Detect which cell encompasses the target text, then output its (X, Y) center coordinate. 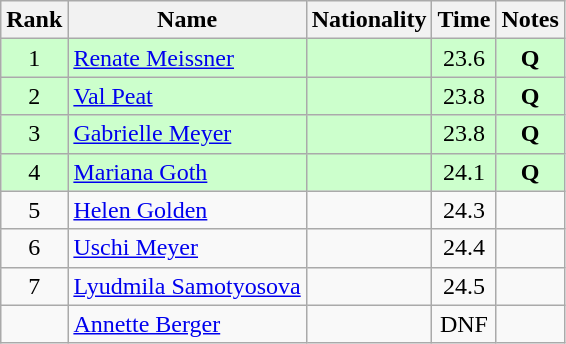
DNF (464, 324)
7 (34, 286)
Time (464, 20)
5 (34, 210)
Lyudmila Samotyosova (187, 286)
Val Peat (187, 96)
Rank (34, 20)
24.3 (464, 210)
24.1 (464, 172)
Mariana Goth (187, 172)
Nationality (369, 20)
2 (34, 96)
1 (34, 58)
Name (187, 20)
Helen Golden (187, 210)
Annette Berger (187, 324)
23.6 (464, 58)
3 (34, 134)
Notes (530, 20)
4 (34, 172)
24.4 (464, 248)
Uschi Meyer (187, 248)
6 (34, 248)
Gabrielle Meyer (187, 134)
Renate Meissner (187, 58)
24.5 (464, 286)
